Extract the [x, y] coordinate from the center of the cell holding the provided text.  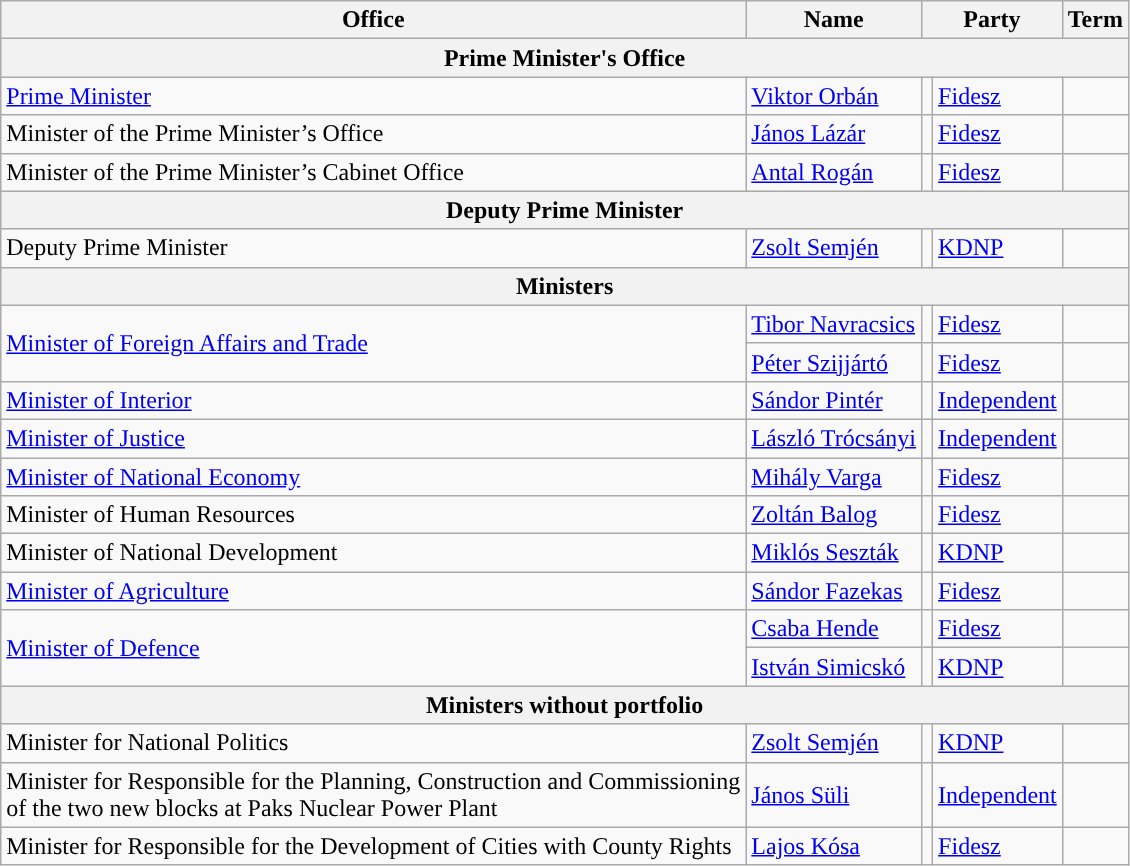
Minister for National Politics [374, 743]
Péter Szijjártó [834, 362]
Sándor Pintér [834, 400]
Minister of Justice [374, 438]
Prime Minister's Office [565, 58]
Lajos Kósa [834, 846]
Party [992, 20]
Office [374, 20]
Minister for Responsible for the Planning, Construction and Commissioningof the two new blocks at Paks Nuclear Power Plant [374, 794]
Sándor Fazekas [834, 591]
Minister for Responsible for the Development of Cities with County Rights [374, 846]
Mihály Varga [834, 477]
Prime Minister [374, 96]
Minister of Defence [374, 648]
Viktor Orbán [834, 96]
Minister of Agriculture [374, 591]
Zoltán Balog [834, 515]
János Lázár [834, 134]
Tibor Navracsics [834, 324]
Minister of the Prime Minister’s Cabinet Office [374, 172]
Ministers without portfolio [565, 705]
Miklós Seszták [834, 553]
Minister of the Prime Minister’s Office [374, 134]
Csaba Hende [834, 629]
Ministers [565, 286]
István Simicskó [834, 667]
Minister of National Economy [374, 477]
Minister of Interior [374, 400]
Antal Rogán [834, 172]
Name [834, 20]
János Süli [834, 794]
Term [1095, 20]
Minister of Human Resources [374, 515]
Minister of National Development [374, 553]
Minister of Foreign Affairs and Trade [374, 343]
László Trócsányi [834, 438]
